Pinpoint the cell where the given text exists, returning its (x, y) midpoint coordinate. 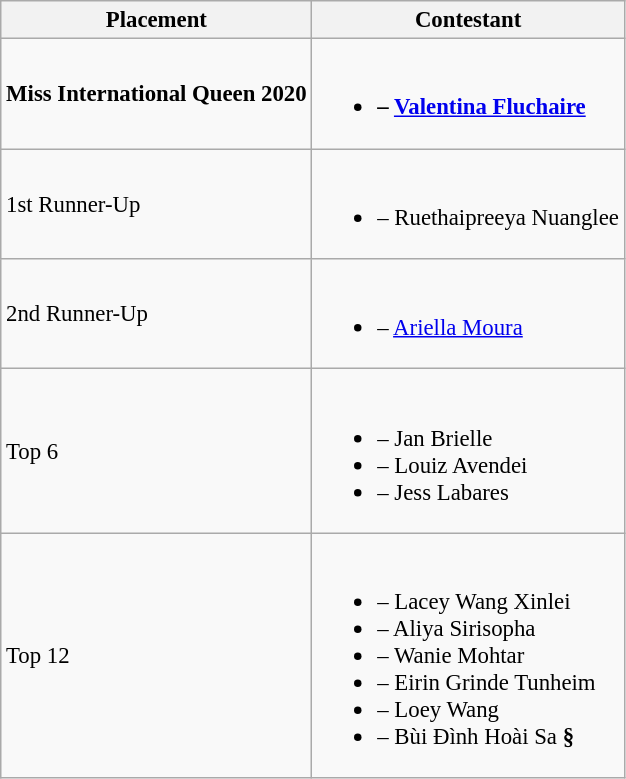
– Lacey Wang Xinlei – Aliya Sirisopha – Wanie Mohtar – Eirin Grinde Tunheim – Loey Wang – Bùi Đình Hoài Sa § (468, 656)
Placement (156, 20)
Top 6 (156, 451)
1st Runner-Up (156, 204)
Contestant (468, 20)
2nd Runner-Up (156, 314)
– Ariella Moura (468, 314)
Miss International Queen 2020 (156, 94)
– Ruethaipreeya Nuanglee (468, 204)
Top 12 (156, 656)
– Valentina Fluchaire (468, 94)
– Jan Brielle – Louiz Avendei – Jess Labares (468, 451)
